Scan for the cell matching the given text and deliver its (X, Y) coordinate at center. 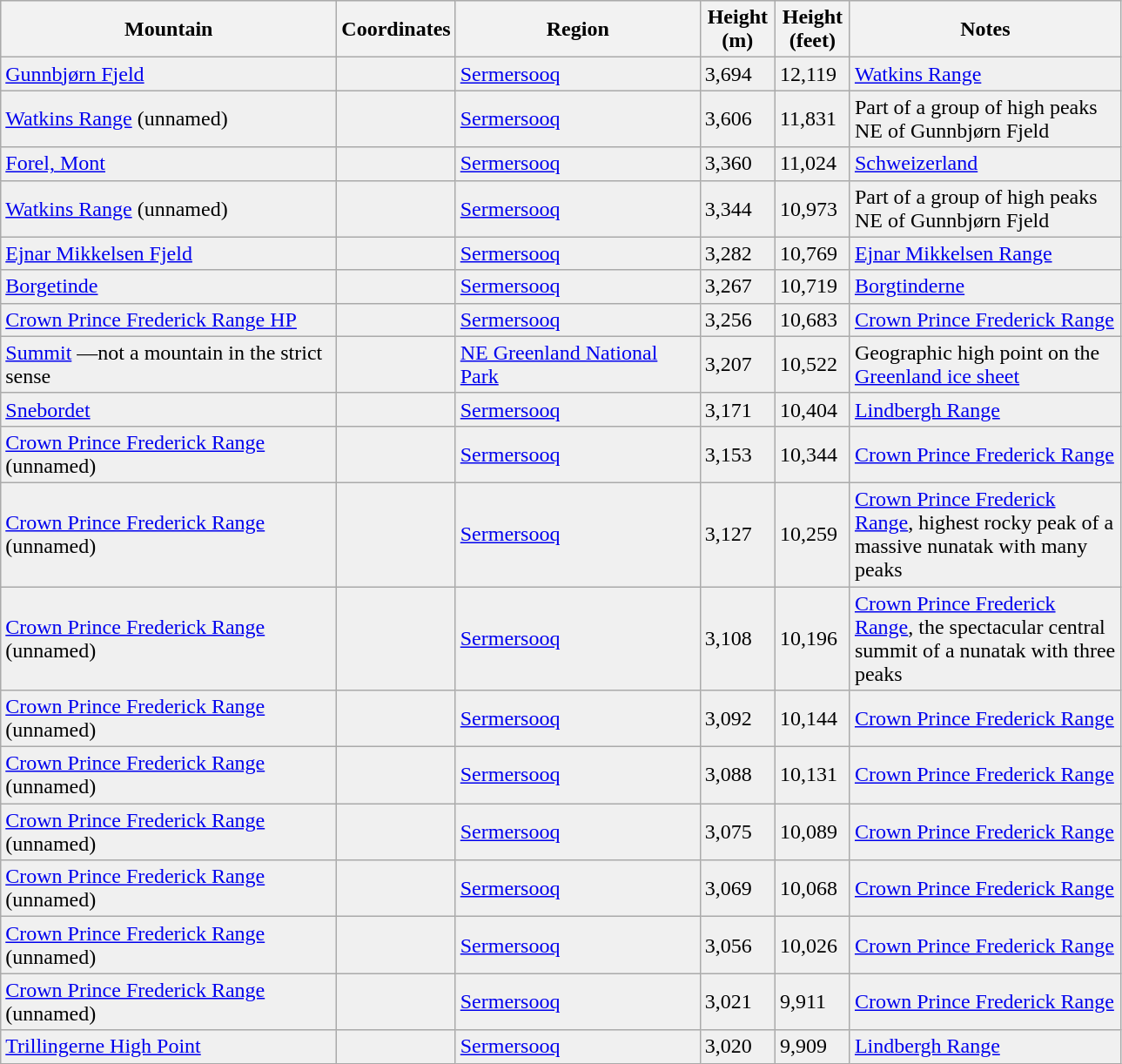
Region (578, 30)
10,344 (812, 455)
3,021 (737, 1001)
Geographic high point on the Greenland ice sheet (985, 364)
3,282 (737, 253)
3,360 (737, 164)
10,144 (812, 719)
Crown Prince Frederick Range HP (169, 320)
10,259 (812, 535)
Crown Prince Frederick Range, the spectacular central summit of a nunatak with three peaks (985, 639)
3,694 (737, 74)
3,020 (737, 1047)
Mountain (169, 30)
3,108 (737, 639)
11,024 (812, 164)
Borgtinderne (985, 286)
Watkins Range (985, 74)
3,171 (737, 409)
3,153 (737, 455)
3,127 (737, 535)
3,207 (737, 364)
Borgetinde (169, 286)
12,119 (812, 74)
10,719 (812, 286)
Snebordet (169, 409)
3,088 (737, 775)
Gunnbjørn Fjeld (169, 74)
3,344 (737, 209)
3,267 (737, 286)
NE Greenland National Park (578, 364)
Coordinates (396, 30)
10,068 (812, 888)
Height (m) (737, 30)
Trillingerne High Point (169, 1047)
3,606 (737, 118)
Schweizerland (985, 164)
Summit —not a mountain in the strict sense (169, 364)
11,831 (812, 118)
Notes (985, 30)
10,973 (812, 209)
Ejnar Mikkelsen Fjeld (169, 253)
3,069 (737, 888)
Forel, Mont (169, 164)
Height (feet) (812, 30)
Ejnar Mikkelsen Range (985, 253)
3,056 (737, 946)
10,131 (812, 775)
10,404 (812, 409)
10,769 (812, 253)
3,092 (737, 719)
9,911 (812, 1001)
3,256 (737, 320)
10,089 (812, 832)
9,909 (812, 1047)
Crown Prince Frederick Range, highest rocky peak of a massive nunatak with many peaks (985, 535)
10,196 (812, 639)
10,026 (812, 946)
3,075 (737, 832)
10,522 (812, 364)
10,683 (812, 320)
